Locate the cell with the specified text and output its [X, Y] center coordinate. 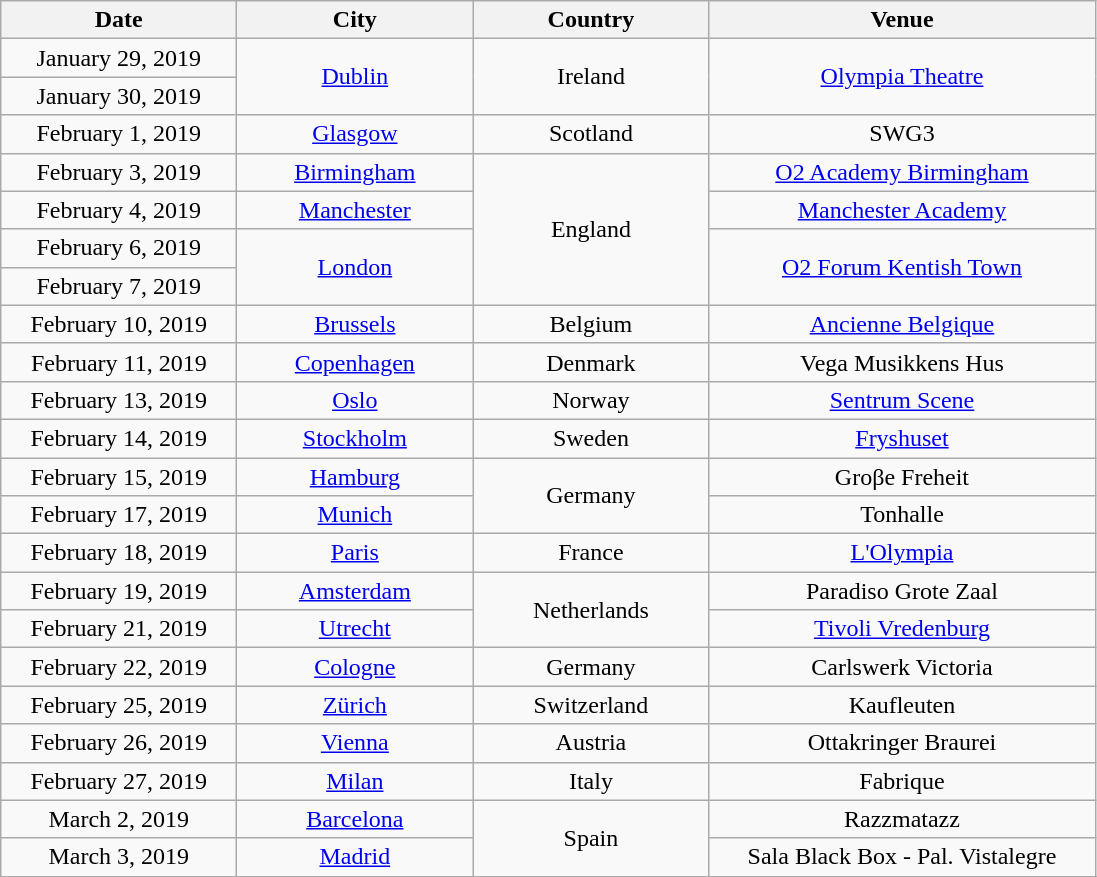
February 4, 2019 [119, 210]
January 29, 2019 [119, 58]
Fabrique [902, 781]
Belgium [591, 324]
Hamburg [355, 477]
England [591, 229]
Sweden [591, 438]
Country [591, 20]
Paradiso Grote Zaal [902, 591]
France [591, 553]
February 3, 2019 [119, 172]
February 6, 2019 [119, 248]
Spain [591, 838]
February 11, 2019 [119, 362]
February 19, 2019 [119, 591]
February 27, 2019 [119, 781]
Tivoli Vredenburg [902, 629]
Manchester [355, 210]
Madrid [355, 857]
February 17, 2019 [119, 515]
February 26, 2019 [119, 743]
O2 Forum Kentish Town [902, 267]
L'Olympia [902, 553]
Ottakringer Braurei [902, 743]
Utrecht [355, 629]
O2 Academy Birmingham [902, 172]
Vienna [355, 743]
February 14, 2019 [119, 438]
February 1, 2019 [119, 134]
February 25, 2019 [119, 705]
February 13, 2019 [119, 400]
City [355, 20]
Austria [591, 743]
Manchester Academy [902, 210]
February 21, 2019 [119, 629]
February 22, 2019 [119, 667]
SWG3 [902, 134]
Glasgow [355, 134]
March 3, 2019 [119, 857]
Dublin [355, 77]
Milan [355, 781]
March 2, 2019 [119, 819]
Munich [355, 515]
Brussels [355, 324]
Scotland [591, 134]
Oslo [355, 400]
Sentrum Scene [902, 400]
Switzerland [591, 705]
Barcelona [355, 819]
Groβe Freheit [902, 477]
Paris [355, 553]
February 18, 2019 [119, 553]
Fryshuset [902, 438]
Tonhalle [902, 515]
January 30, 2019 [119, 96]
London [355, 267]
Netherlands [591, 610]
Razzmatazz [902, 819]
Denmark [591, 362]
Copenhagen [355, 362]
Date [119, 20]
Birmingham [355, 172]
Carlswerk Victoria [902, 667]
Ancienne Belgique [902, 324]
Cologne [355, 667]
Olympia Theatre [902, 77]
February 15, 2019 [119, 477]
Kaufleuten [902, 705]
Norway [591, 400]
February 7, 2019 [119, 286]
Venue [902, 20]
Ireland [591, 77]
Stockholm [355, 438]
Amsterdam [355, 591]
Vega Musikkens Hus [902, 362]
Zürich [355, 705]
Sala Black Box - Pal. Vistalegre [902, 857]
Italy [591, 781]
February 10, 2019 [119, 324]
